Extract the [X, Y] coordinate from the center of the cell holding the provided text.  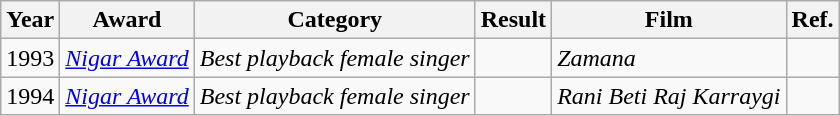
Award [127, 20]
1993 [30, 58]
Category [334, 20]
Zamana [669, 58]
Ref. [812, 20]
Result [513, 20]
1994 [30, 96]
Rani Beti Raj Karraygi [669, 96]
Film [669, 20]
Year [30, 20]
